Search for the cell housing the specified text and yield its [x, y] center coordinate. 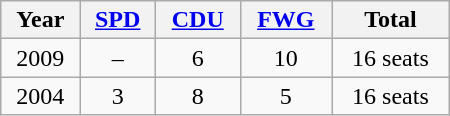
10 [286, 58]
CDU [198, 20]
SPD [118, 20]
Total [391, 20]
3 [118, 96]
Year [40, 20]
8 [198, 96]
2004 [40, 96]
6 [198, 58]
FWG [286, 20]
2009 [40, 58]
5 [286, 96]
– [118, 58]
